Capture the cell that displays the provided text and extract its [X, Y] central coordinate. 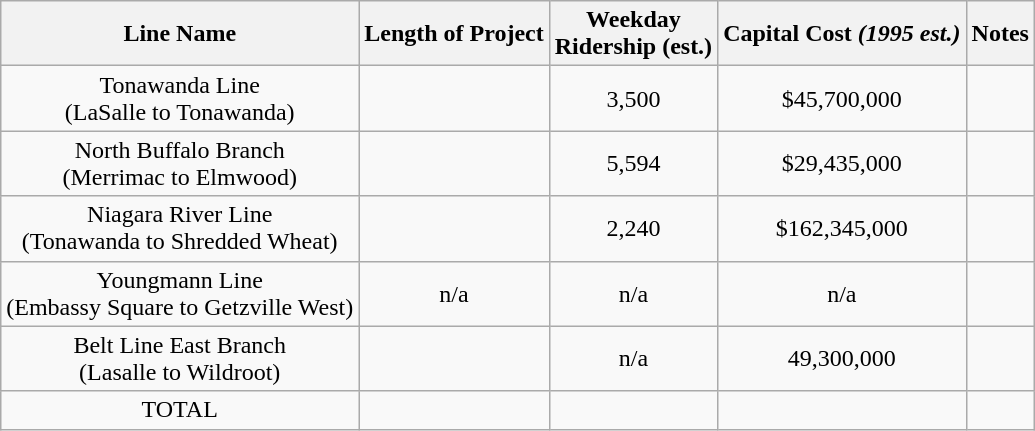
Notes [1000, 34]
North Buffalo Branch(Merrimac to Elmwood) [180, 164]
$162,345,000 [842, 228]
49,300,000 [842, 358]
Length of Project [454, 34]
Youngmann Line(Embassy Square to Getzville West) [180, 294]
Niagara River Line(Tonawanda to Shredded Wheat) [180, 228]
TOTAL [180, 410]
5,594 [633, 164]
Tonawanda Line(LaSalle to Tonawanda) [180, 98]
WeekdayRidership (est.) [633, 34]
$45,700,000 [842, 98]
Line Name [180, 34]
Belt Line East Branch(Lasalle to Wildroot) [180, 358]
2,240 [633, 228]
3,500 [633, 98]
Capital Cost (1995 est.) [842, 34]
$29,435,000 [842, 164]
